Return the (X, Y) coordinate for the center point of the cell that contains the specified text.  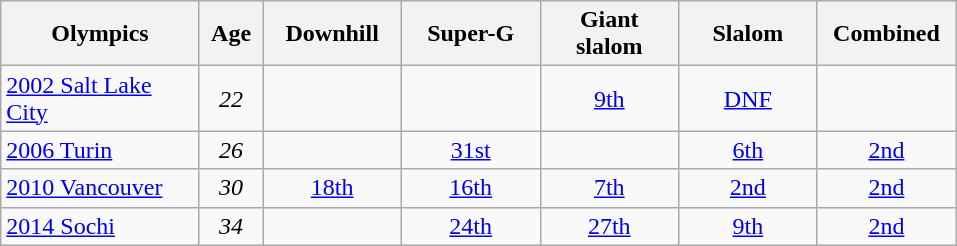
18th (332, 188)
6th (748, 150)
Combined (886, 34)
2002 Salt Lake City (100, 98)
16th (470, 188)
7th (610, 188)
27th (610, 226)
22 (231, 98)
24th (470, 226)
Slalom (748, 34)
Olympics (100, 34)
Downhill (332, 34)
Super-G (470, 34)
DNF (748, 98)
Giant slalom (610, 34)
30 (231, 188)
2010 Vancouver (100, 188)
26 (231, 150)
31st (470, 150)
34 (231, 226)
2014 Sochi (100, 226)
Age (231, 34)
2006 Turin (100, 150)
